Output the (x, y) coordinate of the center of the cell containing the given text.  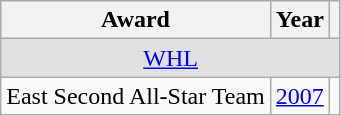
2007 (300, 96)
Award (136, 20)
WHL (171, 58)
Year (300, 20)
East Second All-Star Team (136, 96)
